Provide the (X, Y) coordinate of the cell's center where the given text is located.  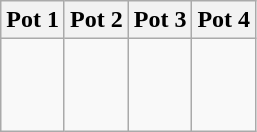
Pot 4 (224, 20)
Pot 2 (96, 20)
Pot 3 (160, 20)
Pot 1 (33, 20)
